For the text-containing cell, return its midpoint in (x, y) coordinate format. 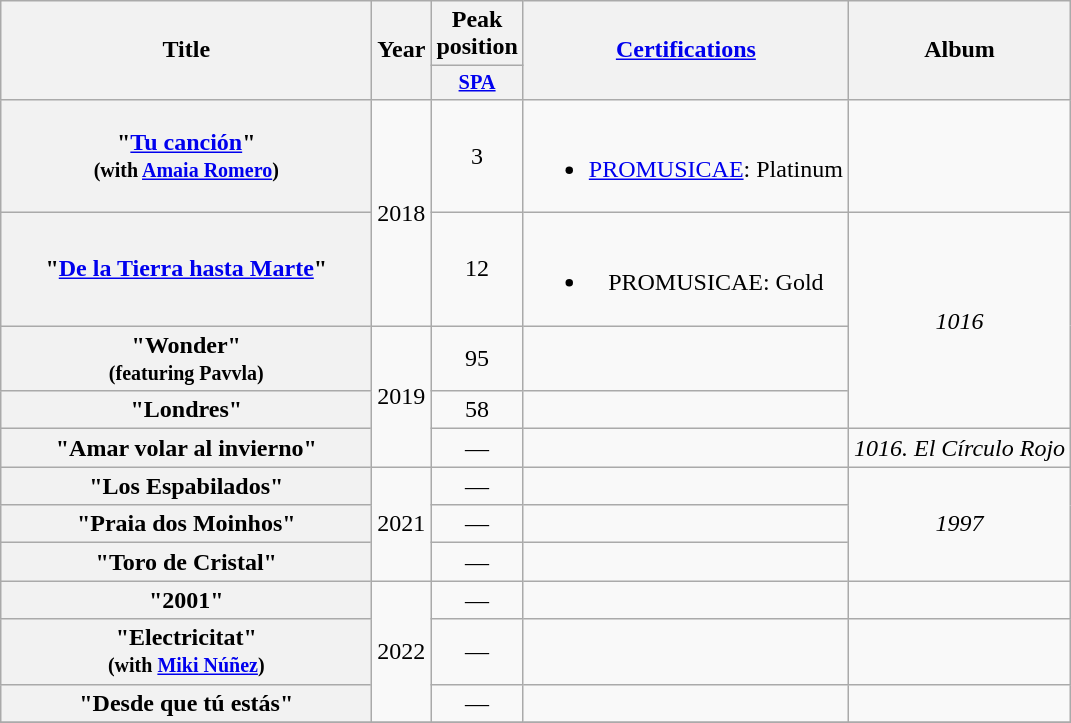
Year (402, 50)
"Desde que tú estás" (186, 703)
PROMUSICAE: Gold (686, 270)
Album (959, 50)
2021 (402, 524)
"Los Espabilados" (186, 486)
Certifications (686, 50)
"De la Tierra hasta Marte" (186, 270)
PROMUSICAE: Platinum (686, 156)
3 (477, 156)
1997 (959, 524)
"Wonder"(featuring Pavvla) (186, 358)
2019 (402, 396)
1016. El Círculo Rojo (959, 448)
"Amar volar al invierno" (186, 448)
2022 (402, 652)
"Londres" (186, 410)
95 (477, 358)
"Toro de Cristal" (186, 562)
"Tu canción"(with Amaia Romero) (186, 156)
12 (477, 270)
"Praia dos Moinhos" (186, 524)
"Electricitat"(with Miki Núñez) (186, 652)
SPA (477, 83)
1016 (959, 321)
Peak position (477, 34)
Title (186, 50)
2018 (402, 212)
58 (477, 410)
"2001" (186, 600)
